From the cell containing the given text, extract its center point as [x, y] coordinate. 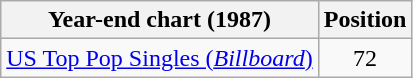
Year-end chart (1987) [160, 20]
72 [365, 58]
Position [365, 20]
US Top Pop Singles (Billboard) [160, 58]
